Scan for the cell matching the given text and deliver its [X, Y] coordinate at center. 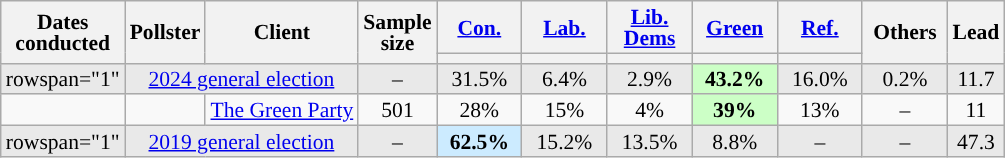
16.0% [820, 78]
4% [650, 110]
Client [282, 32]
2024 general election [242, 78]
62.5% [480, 142]
Con. [480, 27]
31.5% [480, 78]
47.3 [976, 142]
Lead [976, 32]
Datesconducted [63, 32]
The Green Party [282, 110]
6.4% [564, 78]
15.2% [564, 142]
Others [904, 32]
501 [397, 110]
13% [820, 110]
0.2% [904, 78]
11.7 [976, 78]
2.9% [650, 78]
Lab. [564, 27]
Ref. [820, 27]
Pollster [166, 32]
Green [734, 27]
43.2% [734, 78]
39% [734, 110]
Samplesize [397, 32]
28% [480, 110]
Lib. Dems [650, 27]
15% [564, 110]
8.8% [734, 142]
2019 general election [242, 142]
11 [976, 110]
13.5% [650, 142]
